Search for the cell housing the specified text and yield its [X, Y] center coordinate. 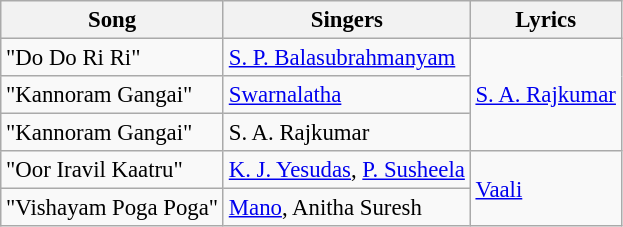
"Do Do Ri Ri" [112, 58]
Swarnalatha [346, 95]
Mano, Anitha Suresh [346, 208]
Song [112, 20]
"Oor Iravil Kaatru" [112, 170]
Lyrics [546, 20]
Singers [346, 20]
S. P. Balasubrahmanyam [346, 58]
"Vishayam Poga Poga" [112, 208]
K. J. Yesudas, P. Susheela [346, 170]
Vaali [546, 188]
